From the cell containing the given text, extract its center point as [x, y] coordinate. 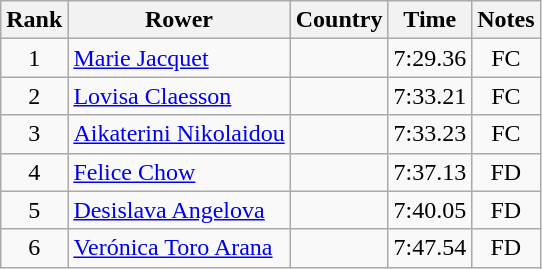
Country [339, 20]
3 [34, 134]
Marie Jacquet [179, 58]
2 [34, 96]
Lovisa Claesson [179, 96]
7:40.05 [430, 210]
Aikaterini Nikolaidou [179, 134]
6 [34, 248]
1 [34, 58]
7:33.21 [430, 96]
5 [34, 210]
Desislava Angelova [179, 210]
Felice Chow [179, 172]
Rower [179, 20]
7:33.23 [430, 134]
7:29.36 [430, 58]
7:47.54 [430, 248]
Rank [34, 20]
Notes [506, 20]
7:37.13 [430, 172]
Time [430, 20]
4 [34, 172]
Verónica Toro Arana [179, 248]
